Capture the cell that displays the provided text and extract its [x, y] central coordinate. 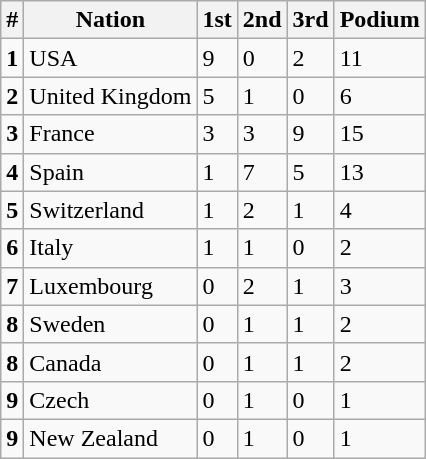
USA [110, 58]
Switzerland [110, 210]
United Kingdom [110, 96]
Italy [110, 248]
Podium [380, 20]
3rd [310, 20]
Luxembourg [110, 286]
Canada [110, 362]
Czech [110, 400]
Sweden [110, 324]
New Zealand [110, 438]
15 [380, 134]
France [110, 134]
2nd [262, 20]
13 [380, 172]
Spain [110, 172]
Nation [110, 20]
# [12, 20]
11 [380, 58]
1st [217, 20]
